Find where the given text appears and provide that cell's center as [X, Y] coordinate. 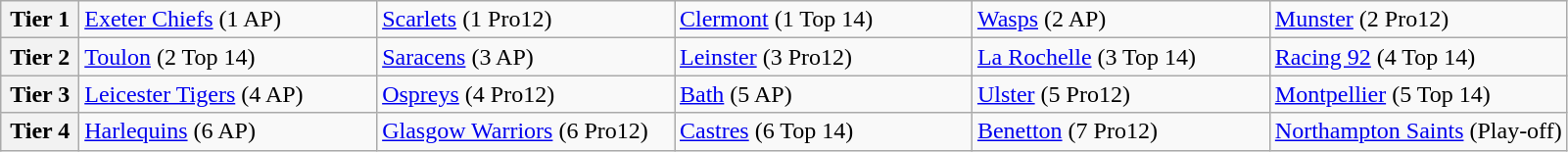
Ulster (5 Pro12) [1120, 94]
Saracens (3 AP) [526, 57]
Tier 2 [40, 57]
Leinster (3 Pro12) [823, 57]
Leicester Tigers (4 AP) [228, 94]
Tier 3 [40, 94]
Wasps (2 AP) [1120, 20]
Tier 1 [40, 20]
Toulon (2 Top 14) [228, 57]
La Rochelle (3 Top 14) [1120, 57]
Montpellier (5 Top 14) [1418, 94]
Bath (5 AP) [823, 94]
Harlequins (6 AP) [228, 131]
Racing 92 (4 Top 14) [1418, 57]
Ospreys (4 Pro12) [526, 94]
Tier 4 [40, 131]
Northampton Saints (Play-off) [1418, 131]
Munster (2 Pro12) [1418, 20]
Benetton (7 Pro12) [1120, 131]
Clermont (1 Top 14) [823, 20]
Castres (6 Top 14) [823, 131]
Exeter Chiefs (1 AP) [228, 20]
Scarlets (1 Pro12) [526, 20]
Glasgow Warriors (6 Pro12) [526, 131]
